Capture the cell that displays the provided text and extract its [X, Y] central coordinate. 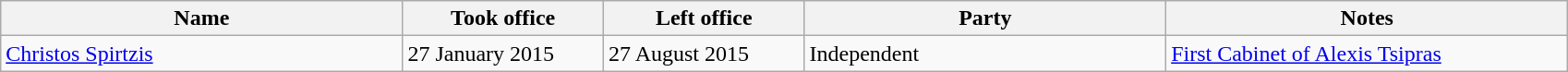
Notes [1367, 18]
27 January 2015 [503, 54]
Took office [503, 18]
Name [201, 18]
27 August 2015 [704, 54]
Party [985, 18]
Christos Spirtzis [201, 54]
Left office [704, 18]
Independent [985, 54]
First Cabinet of Alexis Tsipras [1367, 54]
